Determine the (X, Y) coordinate at the center of the cell enclosing the given text.  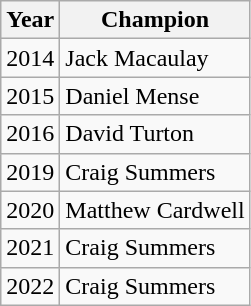
2022 (30, 286)
Jack Macaulay (155, 58)
2015 (30, 96)
Year (30, 20)
Daniel Mense (155, 96)
2016 (30, 134)
David Turton (155, 134)
2021 (30, 248)
2020 (30, 210)
2014 (30, 58)
2019 (30, 172)
Champion (155, 20)
Matthew Cardwell (155, 210)
